Scan for the cell matching the given text and deliver its (X, Y) coordinate at center. 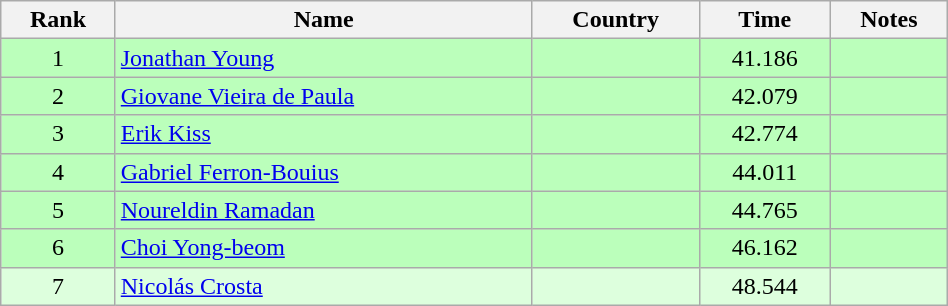
3 (58, 134)
44.011 (764, 172)
48.544 (764, 286)
Time (764, 20)
6 (58, 248)
1 (58, 58)
41.186 (764, 58)
Erik Kiss (324, 134)
Name (324, 20)
46.162 (764, 248)
Noureldin Ramadan (324, 210)
42.774 (764, 134)
42.079 (764, 96)
Giovane Vieira de Paula (324, 96)
2 (58, 96)
Gabriel Ferron-Bouius (324, 172)
Rank (58, 20)
4 (58, 172)
Jonathan Young (324, 58)
Country (616, 20)
7 (58, 286)
Choi Yong-beom (324, 248)
Nicolás Crosta (324, 286)
5 (58, 210)
44.765 (764, 210)
Notes (890, 20)
